Capture the cell that displays the provided text and extract its (x, y) central coordinate. 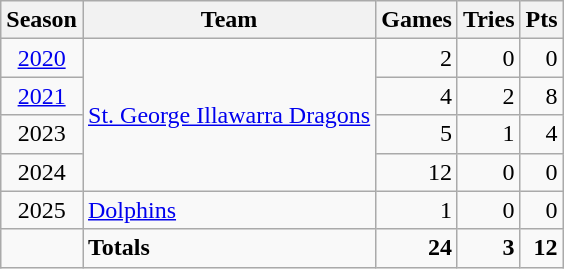
Season (42, 20)
2023 (42, 134)
2020 (42, 58)
24 (417, 248)
5 (417, 134)
2025 (42, 210)
Tries (488, 20)
Totals (228, 248)
Pts (542, 20)
8 (542, 96)
St. George Illawarra Dragons (228, 115)
Games (417, 20)
2024 (42, 172)
Dolphins (228, 210)
Team (228, 20)
2021 (42, 96)
3 (488, 248)
